Find where the given text appears and provide that cell's center as [x, y] coordinate. 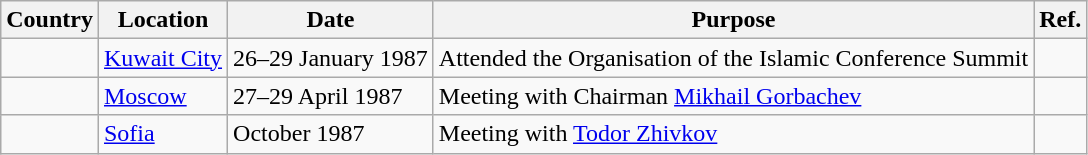
Meeting with Todor Zhivkov [733, 134]
Sofia [162, 134]
Purpose [733, 20]
October 1987 [331, 134]
27–29 April 1987 [331, 96]
26–29 January 1987 [331, 58]
Attended the Organisation of the Islamic Conference Summit [733, 58]
Country [50, 20]
Kuwait City [162, 58]
Moscow [162, 96]
Ref. [1060, 20]
Date [331, 20]
Location [162, 20]
Meeting with Chairman Mikhail Gorbachev [733, 96]
